Identify which cell holds the provided text, then report its (X, Y) central coordinate. 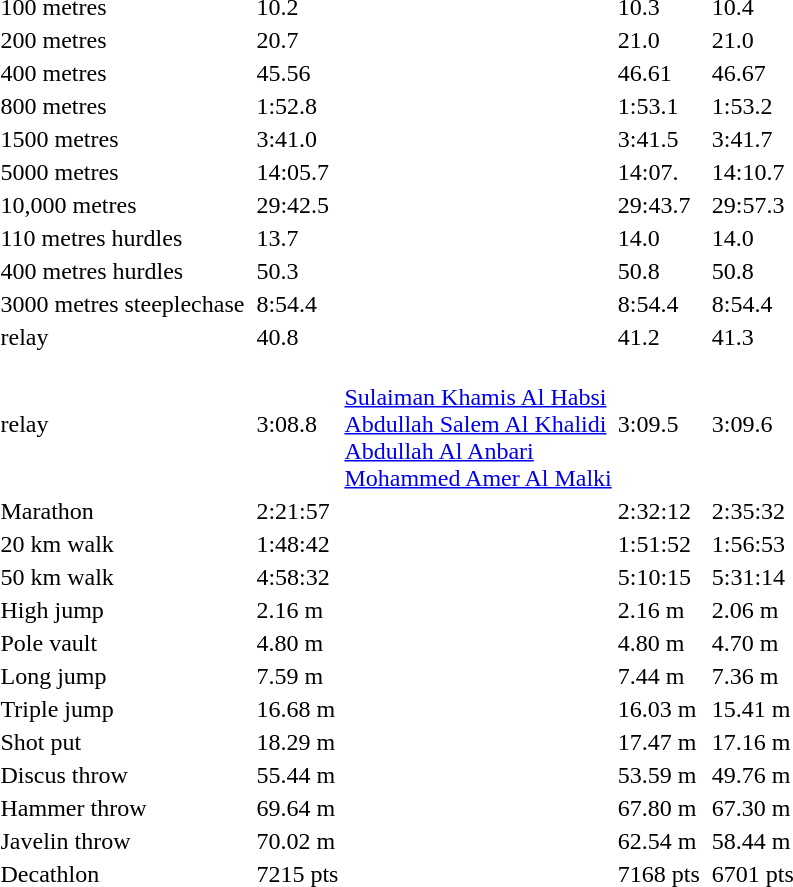
21.0 (658, 40)
53.59 m (658, 775)
7.44 m (658, 676)
16.03 m (658, 709)
2:32:12 (658, 511)
50.3 (298, 271)
4:58:32 (298, 577)
14:07. (658, 172)
1:52.8 (298, 106)
Sulaiman Khamis Al HabsiAbdullah Salem Al KhalidiAbdullah Al AnbariMohammed Amer Al Malki (478, 424)
41.2 (658, 337)
1:48:42 (298, 544)
67.80 m (658, 808)
18.29 m (298, 742)
13.7 (298, 238)
1:51:52 (658, 544)
2:21:57 (298, 511)
45.56 (298, 73)
29:43.7 (658, 205)
14.0 (658, 238)
14:05.7 (298, 172)
20.7 (298, 40)
5:10:15 (658, 577)
3:09.5 (658, 424)
3:41.0 (298, 139)
3:41.5 (658, 139)
1:53.1 (658, 106)
62.54 m (658, 841)
17.47 m (658, 742)
70.02 m (298, 841)
7.59 m (298, 676)
46.61 (658, 73)
55.44 m (298, 775)
29:42.5 (298, 205)
50.8 (658, 271)
16.68 m (298, 709)
3:08.8 (298, 424)
40.8 (298, 337)
69.64 m (298, 808)
